Identify which cell holds the provided text, then report its [x, y] central coordinate. 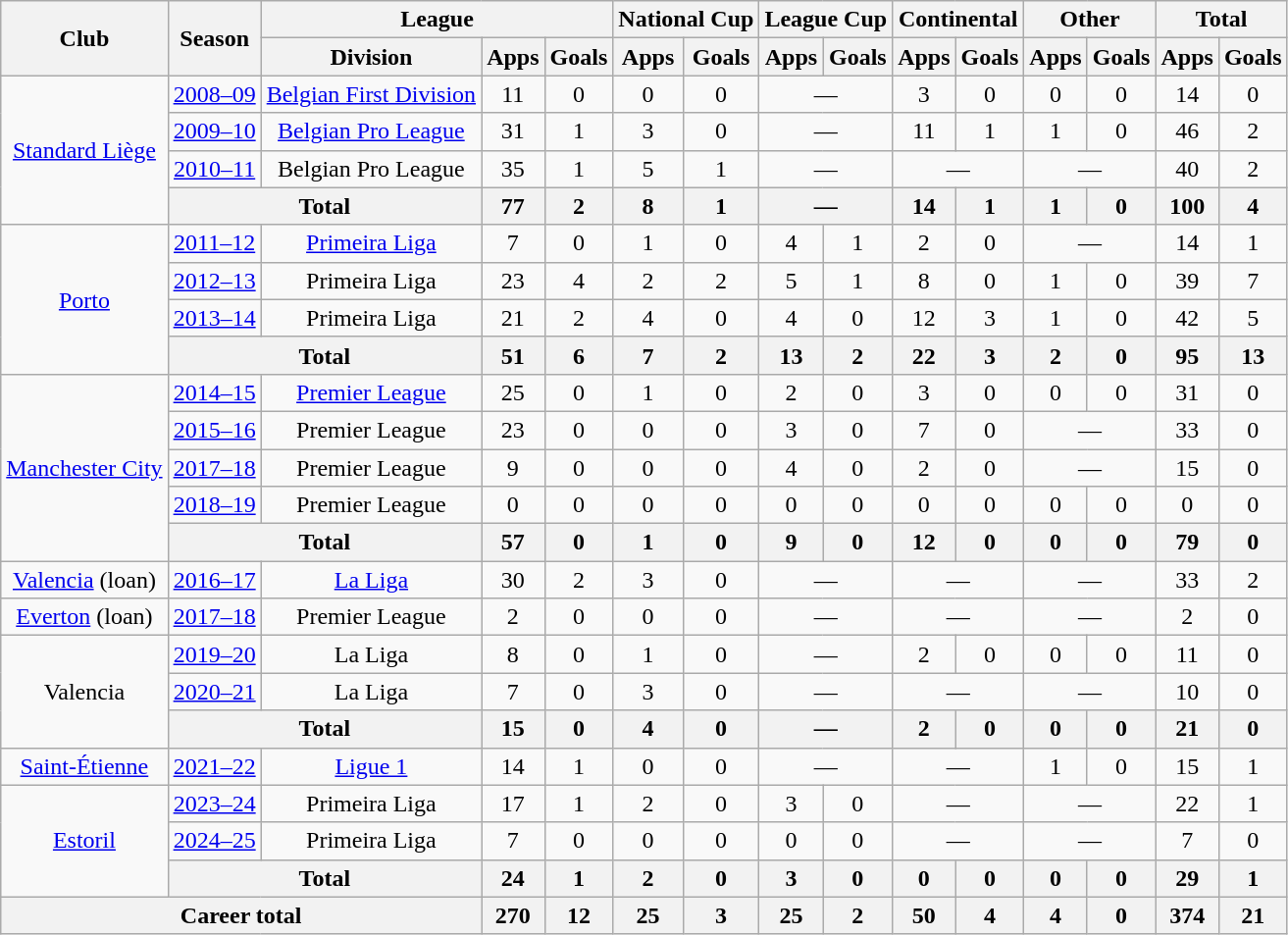
2019–20 [214, 654]
2018–19 [214, 505]
79 [1187, 543]
29 [1187, 878]
2024–25 [214, 841]
Saint-Étienne [84, 766]
Manchester City [84, 467]
10 [1187, 692]
50 [924, 915]
Valencia [84, 692]
Club [84, 38]
Everton (loan) [84, 617]
374 [1187, 915]
24 [513, 878]
2011–12 [214, 243]
2016–17 [214, 580]
2014–15 [214, 392]
National Cup [687, 20]
57 [513, 543]
40 [1187, 169]
2015–16 [214, 430]
League Cup [826, 20]
35 [513, 169]
17 [513, 804]
Continental [958, 20]
Division [371, 57]
39 [1187, 281]
2008–09 [214, 94]
2010–11 [214, 169]
270 [513, 915]
Estoril [84, 841]
League [438, 20]
95 [1187, 355]
Valencia (loan) [84, 580]
51 [513, 355]
2013–14 [214, 318]
Ligue 1 [371, 766]
100 [1187, 206]
Porto [84, 299]
2021–22 [214, 766]
Career total [241, 915]
Standard Liège [84, 150]
2023–24 [214, 804]
42 [1187, 318]
2009–10 [214, 131]
77 [513, 206]
46 [1187, 131]
2020–21 [214, 692]
6 [579, 355]
Season [214, 38]
2012–13 [214, 281]
30 [513, 580]
Belgian First Division [371, 94]
Other [1090, 20]
